Capture the cell that displays the provided text and extract its (x, y) central coordinate. 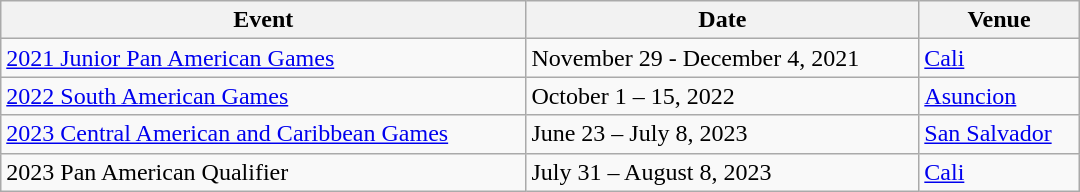
Date (722, 20)
Venue (999, 20)
2022 South American Games (264, 96)
June 23 – July 8, 2023 (722, 134)
2023 Central American and Caribbean Games (264, 134)
July 31 – August 8, 2023 (722, 172)
November 29 - December 4, 2021 (722, 58)
Event (264, 20)
October 1 – 15, 2022 (722, 96)
2021 Junior Pan American Games (264, 58)
Asuncion (999, 96)
San Salvador (999, 134)
2023 Pan American Qualifier (264, 172)
